Search for the cell housing the specified text and yield its (x, y) center coordinate. 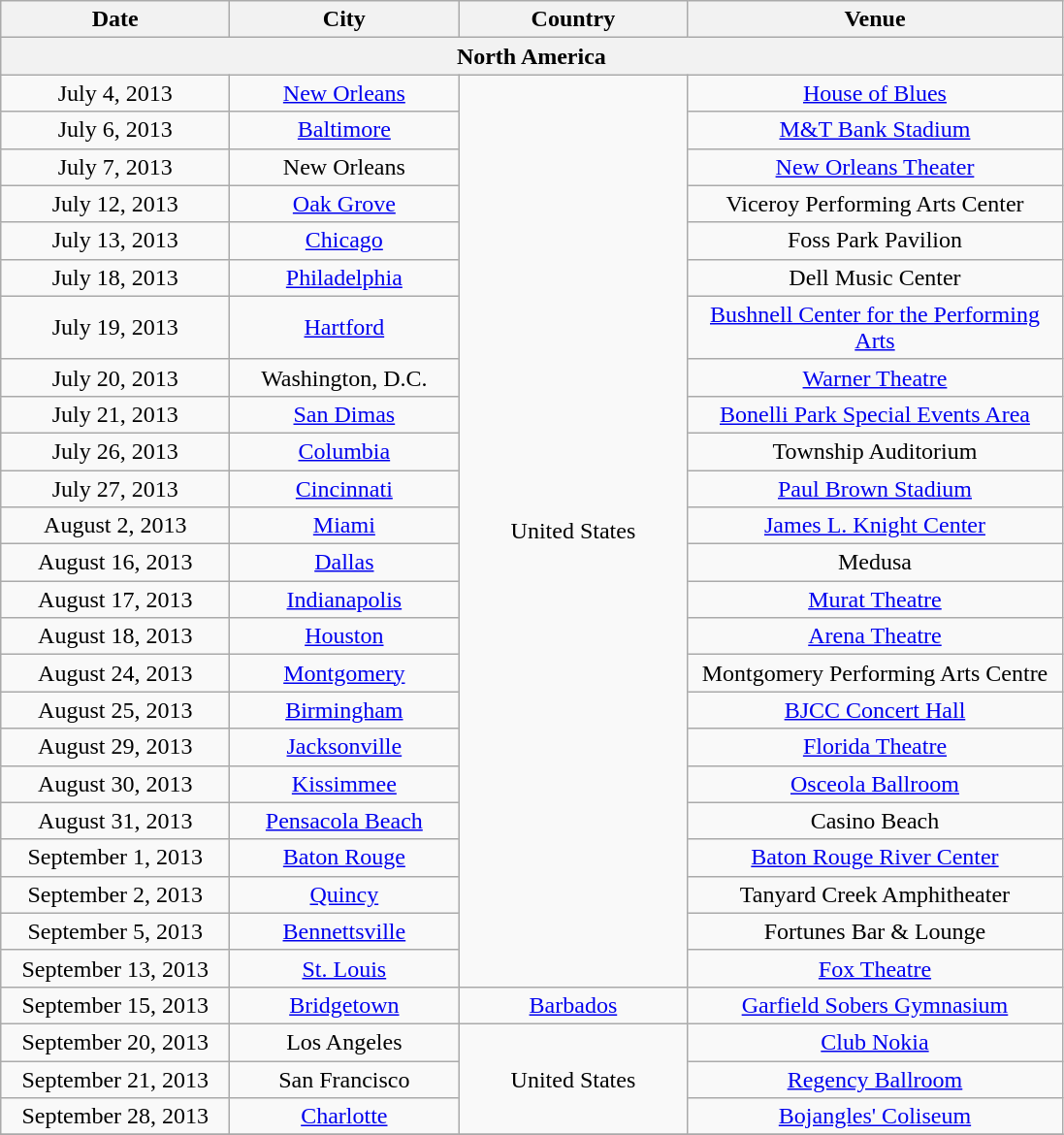
Arena Theatre (875, 636)
Murat Theatre (875, 600)
July 6, 2013 (115, 130)
Baton Rouge (344, 858)
M&T Bank Stadium (875, 130)
August 16, 2013 (115, 563)
July 19, 2013 (115, 328)
September 5, 2013 (115, 931)
Pensacola Beach (344, 821)
September 15, 2013 (115, 1005)
Los Angeles (344, 1042)
July 21, 2013 (115, 414)
North America (532, 56)
Warner Theatre (875, 377)
Dallas (344, 563)
Bojangles' Coliseum (875, 1117)
Country (573, 19)
Columbia (344, 451)
August 17, 2013 (115, 600)
August 29, 2013 (115, 747)
Kissimmee (344, 784)
Montgomery (344, 673)
Baltimore (344, 130)
Quincy (344, 894)
Chicago (344, 241)
September 1, 2013 (115, 858)
July 27, 2013 (115, 488)
Birmingham (344, 710)
July 4, 2013 (115, 93)
St. Louis (344, 968)
Baton Rouge River Center (875, 858)
Philadelphia (344, 277)
Medusa (875, 563)
August 24, 2013 (115, 673)
August 31, 2013 (115, 821)
Florida Theatre (875, 747)
July 26, 2013 (115, 451)
Fox Theatre (875, 968)
Dell Music Center (875, 277)
Paul Brown Stadium (875, 488)
Barbados (573, 1005)
August 18, 2013 (115, 636)
San Dimas (344, 414)
September 20, 2013 (115, 1042)
Bennettsville (344, 931)
August 25, 2013 (115, 710)
Foss Park Pavilion (875, 241)
Club Nokia (875, 1042)
House of Blues (875, 93)
Tanyard Creek Amphitheater (875, 894)
July 20, 2013 (115, 377)
BJCC Concert Hall (875, 710)
San Francisco (344, 1080)
Garfield Sobers Gymnasium (875, 1005)
Bridgetown (344, 1005)
Viceroy Performing Arts Center (875, 204)
July 13, 2013 (115, 241)
Charlotte (344, 1117)
September 13, 2013 (115, 968)
Bonelli Park Special Events Area (875, 414)
Houston (344, 636)
August 30, 2013 (115, 784)
Casino Beach (875, 821)
Miami (344, 526)
Date (115, 19)
James L. Knight Center (875, 526)
July 12, 2013 (115, 204)
September 21, 2013 (115, 1080)
Hartford (344, 328)
September 28, 2013 (115, 1117)
Indianapolis (344, 600)
August 2, 2013 (115, 526)
Montgomery Performing Arts Centre (875, 673)
July 7, 2013 (115, 167)
New Orleans Theater (875, 167)
Bushnell Center for the Performing Arts (875, 328)
Jacksonville (344, 747)
Regency Ballroom (875, 1080)
July 18, 2013 (115, 277)
Osceola Ballroom (875, 784)
September 2, 2013 (115, 894)
Township Auditorium (875, 451)
Cincinnati (344, 488)
City (344, 19)
Fortunes Bar & Lounge (875, 931)
Venue (875, 19)
Washington, D.C. (344, 377)
Oak Grove (344, 204)
